Identify which cell holds the provided text, then report its [x, y] central coordinate. 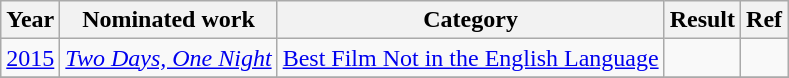
Category [470, 20]
Two Days, One Night [168, 58]
Result [702, 20]
Best Film Not in the English Language [470, 58]
Nominated work [168, 20]
Year [30, 20]
Ref [764, 20]
2015 [30, 58]
